Return the (x, y) coordinate for the center point of the cell that contains the specified text.  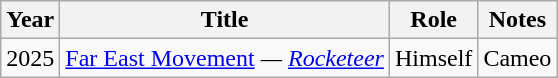
Year (30, 20)
Far East Movement — Rocketeer (225, 58)
Role (433, 20)
Title (225, 20)
2025 (30, 58)
Himself (433, 58)
Cameo (518, 58)
Notes (518, 20)
